Scan for the cell matching the given text and deliver its [X, Y] coordinate at center. 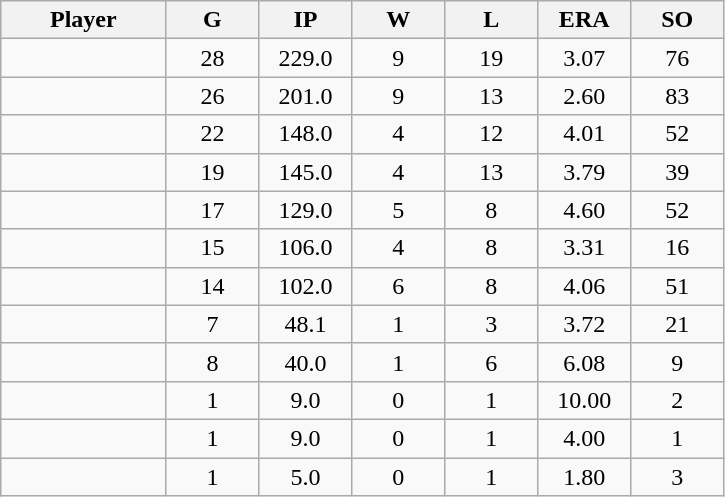
48.1 [306, 324]
26 [212, 96]
10.00 [584, 400]
129.0 [306, 210]
201.0 [306, 96]
4.01 [584, 134]
83 [678, 96]
145.0 [306, 172]
22 [212, 134]
76 [678, 58]
40.0 [306, 362]
148.0 [306, 134]
4.00 [584, 438]
5.0 [306, 477]
G [212, 20]
16 [678, 248]
SO [678, 20]
ERA [584, 20]
21 [678, 324]
106.0 [306, 248]
39 [678, 172]
3.31 [584, 248]
4.06 [584, 286]
14 [212, 286]
L [492, 20]
7 [212, 324]
102.0 [306, 286]
4.60 [584, 210]
3.72 [584, 324]
5 [398, 210]
51 [678, 286]
2 [678, 400]
3.79 [584, 172]
12 [492, 134]
Player [84, 20]
229.0 [306, 58]
15 [212, 248]
IP [306, 20]
17 [212, 210]
28 [212, 58]
3.07 [584, 58]
2.60 [584, 96]
1.80 [584, 477]
W [398, 20]
6.08 [584, 362]
